Capture the cell that displays the provided text and extract its (x, y) central coordinate. 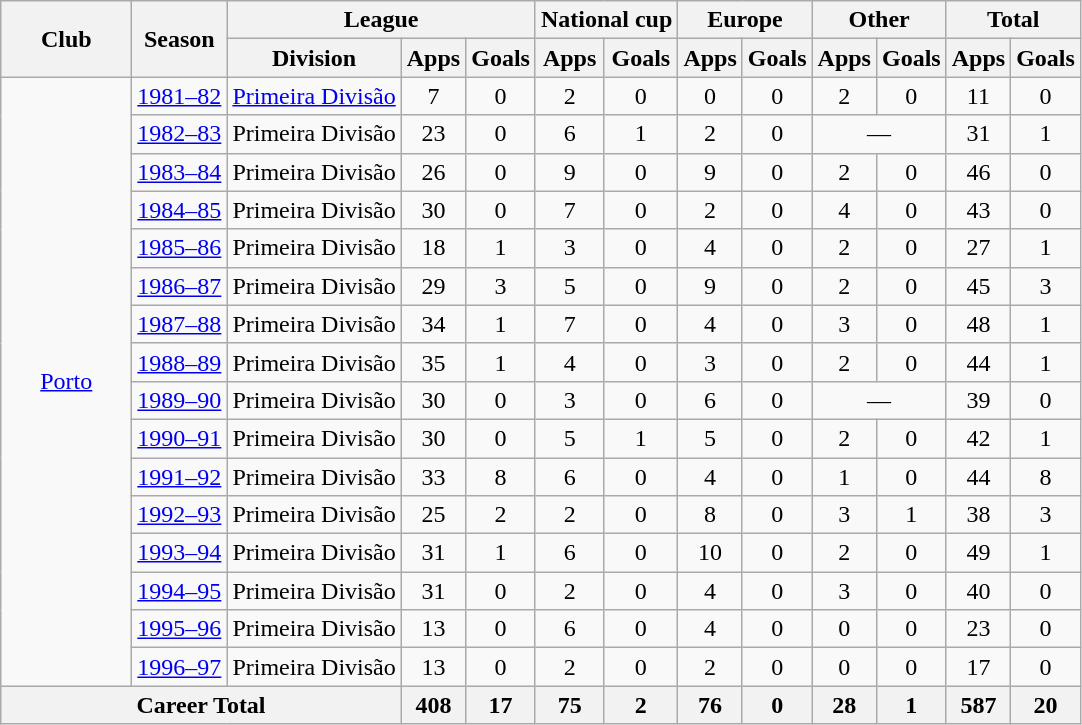
408 (433, 705)
18 (433, 248)
1984–85 (180, 210)
48 (978, 324)
34 (433, 324)
1985–86 (180, 248)
National cup (606, 20)
76 (710, 705)
Division (314, 58)
40 (978, 591)
46 (978, 172)
38 (978, 515)
35 (433, 362)
Porto (66, 382)
Europe (745, 20)
26 (433, 172)
Career Total (201, 705)
1995–96 (180, 629)
27 (978, 248)
10 (710, 553)
Season (180, 39)
1983–84 (180, 172)
1989–90 (180, 400)
Club (66, 39)
1994–95 (180, 591)
1982–83 (180, 134)
1991–92 (180, 477)
1993–94 (180, 553)
28 (844, 705)
25 (433, 515)
33 (433, 477)
42 (978, 438)
39 (978, 400)
1988–89 (180, 362)
45 (978, 286)
Total (1013, 20)
20 (1046, 705)
1990–91 (180, 438)
League (382, 20)
29 (433, 286)
Other (879, 20)
1987–88 (180, 324)
43 (978, 210)
11 (978, 96)
49 (978, 553)
1996–97 (180, 667)
1981–82 (180, 96)
1986–87 (180, 286)
75 (569, 705)
587 (978, 705)
1992–93 (180, 515)
